Pinpoint the cell where the given text exists, returning its [x, y] midpoint coordinate. 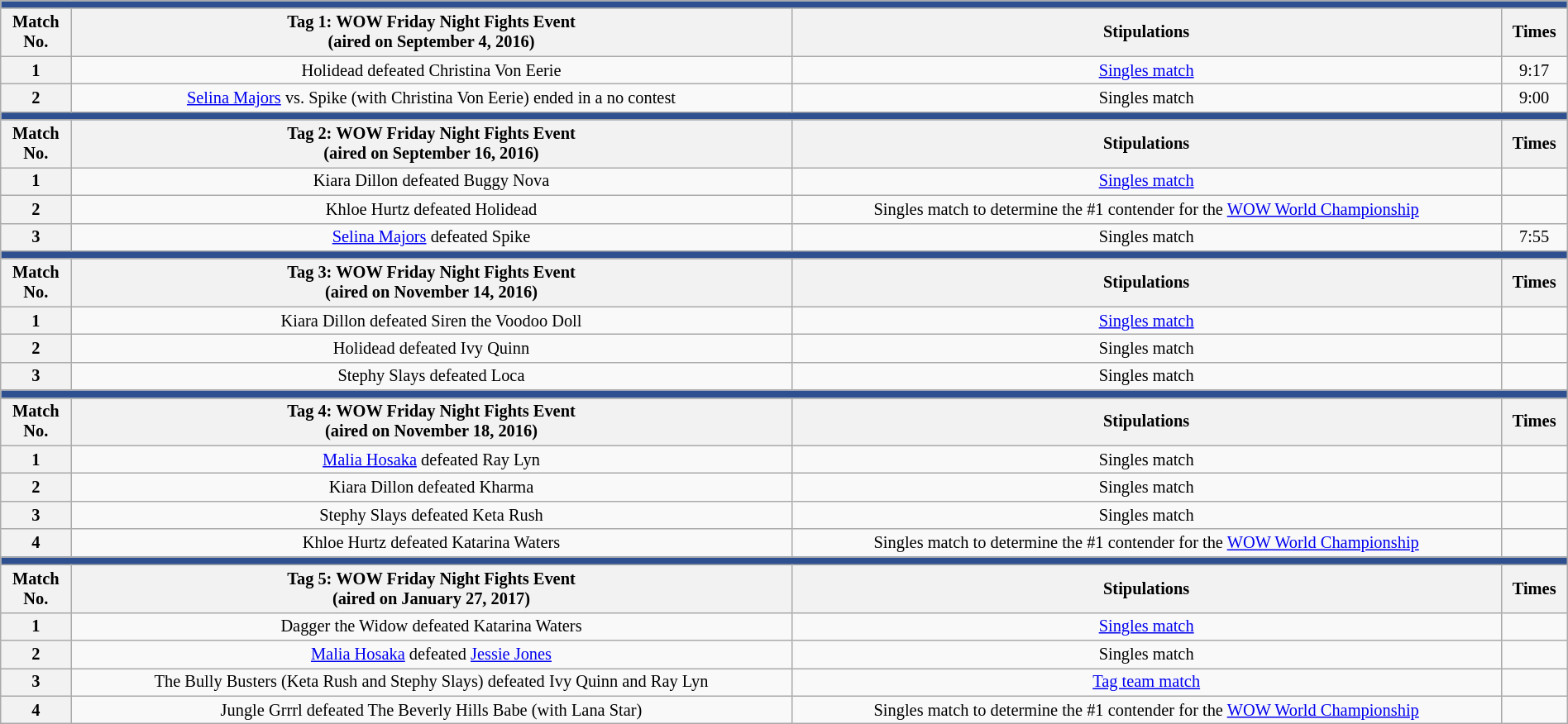
Tag 1: WOW Friday Night Fights Event(aired on September 4, 2016) [432, 32]
Tag team match [1146, 682]
7:55 [1534, 237]
Malia Hosaka defeated Ray Lyn [432, 460]
Selina Majors vs. Spike (with Christina Von Eerie) ended in a no contest [432, 98]
Holidead defeated Ivy Quinn [432, 348]
Holidead defeated Christina Von Eerie [432, 70]
Dagger the Widow defeated Katarina Waters [432, 626]
Stephy Slays defeated Loca [432, 376]
Tag 4: WOW Friday Night Fights Event(aired on November 18, 2016) [432, 422]
Khloe Hurtz defeated Holidead [432, 209]
The Bully Busters (Keta Rush and Stephy Slays) defeated Ivy Quinn and Ray Lyn [432, 682]
Tag 2: WOW Friday Night Fights Event(aired on September 16, 2016) [432, 144]
Tag 3: WOW Friday Night Fights Event(aired on November 14, 2016) [432, 283]
Kiara Dillon defeated Kharma [432, 487]
Stephy Slays defeated Keta Rush [432, 515]
9:00 [1534, 98]
Kiara Dillon defeated Siren the Voodoo Doll [432, 321]
Khloe Hurtz defeated Katarina Waters [432, 543]
Kiara Dillon defeated Buggy Nova [432, 181]
9:17 [1534, 70]
Selina Majors defeated Spike [432, 237]
Jungle Grrrl defeated The Beverly Hills Babe (with Lana Star) [432, 710]
Malia Hosaka defeated Jessie Jones [432, 654]
Tag 5: WOW Friday Night Fights Event(aired on January 27, 2017) [432, 588]
